Identify which cell holds the provided text, then report its [X, Y] central coordinate. 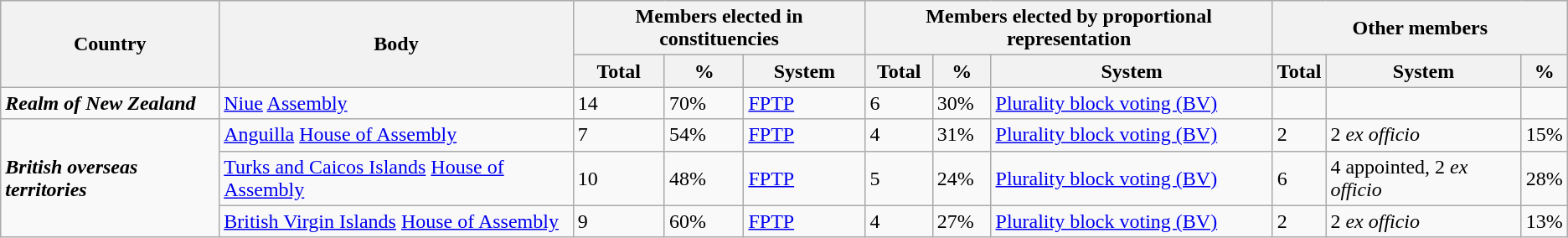
Realm of New Zealand [111, 103]
48% [704, 178]
Body [397, 44]
54% [704, 135]
13% [1545, 221]
Other members [1420, 28]
Members elected by proportional representation [1069, 28]
60% [704, 221]
15% [1545, 135]
Members elected in constituencies [719, 28]
24% [962, 178]
7 [618, 135]
4 appointed, 2 ex officio [1424, 178]
9 [618, 221]
14 [618, 103]
5 [899, 178]
Anguilla House of Assembly [397, 135]
British Virgin Islands House of Assembly [397, 221]
Niue Assembly [397, 103]
31% [962, 135]
28% [1545, 178]
70% [704, 103]
30% [962, 103]
27% [962, 221]
British overseas territories [111, 178]
10 [618, 178]
Country [111, 44]
Turks and Caicos Islands House of Assembly [397, 178]
